Search for the cell housing the specified text and yield its [x, y] center coordinate. 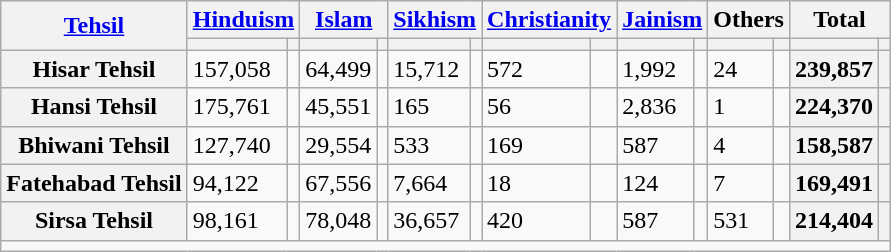
15,712 [429, 69]
533 [429, 145]
214,404 [834, 221]
420 [536, 221]
Fatehabad Tehsil [94, 183]
67,556 [338, 183]
Jainism [662, 20]
24 [741, 69]
Islam [344, 20]
Hinduism [243, 20]
36,657 [429, 221]
Bhiwani Tehsil [94, 145]
Hansi Tehsil [94, 107]
157,058 [237, 69]
94,122 [237, 183]
98,161 [237, 221]
531 [741, 221]
239,857 [834, 69]
127,740 [237, 145]
Total [839, 20]
7 [741, 183]
7,664 [429, 183]
158,587 [834, 145]
2,836 [656, 107]
29,554 [338, 145]
169 [536, 145]
175,761 [237, 107]
78,048 [338, 221]
572 [536, 69]
Sirsa Tehsil [94, 221]
224,370 [834, 107]
Christianity [550, 20]
1,992 [656, 69]
Sikhism [435, 20]
18 [536, 183]
Tehsil [94, 26]
1 [741, 107]
4 [741, 145]
169,491 [834, 183]
64,499 [338, 69]
56 [536, 107]
165 [429, 107]
Hisar Tehsil [94, 69]
124 [656, 183]
45,551 [338, 107]
Others [749, 20]
